Find where the given text appears and provide that cell's center as (x, y) coordinate. 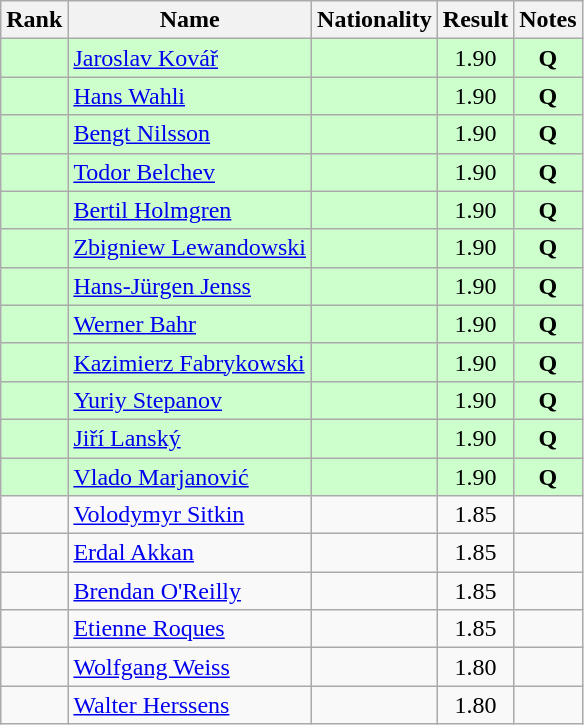
Bengt Nilsson (190, 134)
Wolfgang Weiss (190, 667)
Yuriy Stepanov (190, 400)
Jiří Lanský (190, 438)
Jaroslav Kovář (190, 58)
Zbigniew Lewandowski (190, 248)
Kazimierz Fabrykowski (190, 362)
Walter Herssens (190, 705)
Hans-Jürgen Jenss (190, 286)
Brendan O'Reilly (190, 591)
Name (190, 20)
Volodymyr Sitkin (190, 515)
Hans Wahli (190, 96)
Nationality (375, 20)
Etienne Roques (190, 629)
Notes (548, 20)
Vlado Marjanović (190, 477)
Rank (34, 20)
Erdal Akkan (190, 553)
Bertil Holmgren (190, 210)
Todor Belchev (190, 172)
Result (475, 20)
Werner Bahr (190, 324)
